Return the (x, y) coordinate for the center point of the cell that contains the specified text.  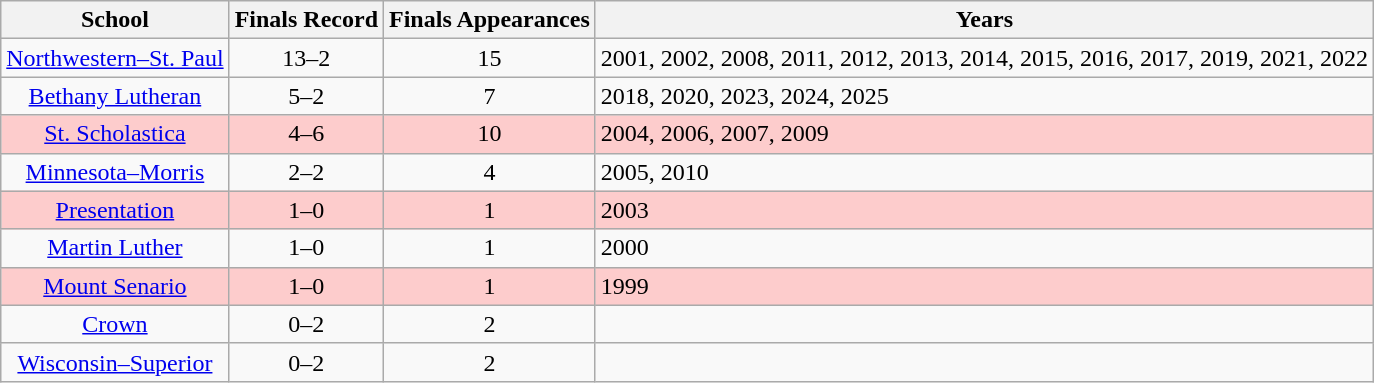
St. Scholastica (115, 134)
13–2 (306, 58)
2004, 2006, 2007, 2009 (984, 134)
Presentation (115, 210)
Finals Appearances (490, 20)
Finals Record (306, 20)
Wisconsin–Superior (115, 362)
2000 (984, 248)
Mount Senario (115, 286)
2001, 2002, 2008, 2011, 2012, 2013, 2014, 2015, 2016, 2017, 2019, 2021, 2022 (984, 58)
2003 (984, 210)
4 (490, 172)
Martin Luther (115, 248)
Bethany Lutheran (115, 96)
School (115, 20)
Minnesota–Morris (115, 172)
2018, 2020, 2023, 2024, 2025 (984, 96)
7 (490, 96)
Crown (115, 324)
Years (984, 20)
15 (490, 58)
1999 (984, 286)
10 (490, 134)
2–2 (306, 172)
Northwestern–St. Paul (115, 58)
5–2 (306, 96)
4–6 (306, 134)
2005, 2010 (984, 172)
